Detect which cell encompasses the target text, then output its [X, Y] center coordinate. 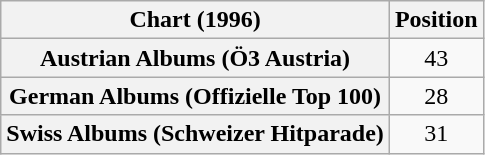
Position [436, 20]
Austrian Albums (Ö3 Austria) [196, 58]
Chart (1996) [196, 20]
28 [436, 96]
German Albums (Offizielle Top 100) [196, 96]
31 [436, 134]
43 [436, 58]
Swiss Albums (Schweizer Hitparade) [196, 134]
